Locate the cell with the specified text and output its (x, y) center coordinate. 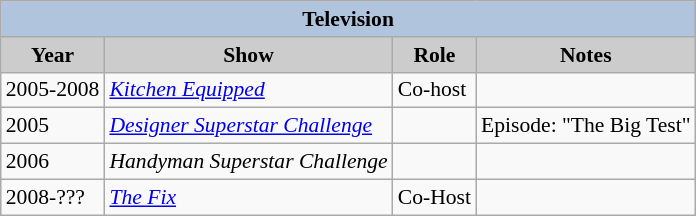
Show (248, 55)
Co-host (434, 90)
The Fix (248, 197)
Co-Host (434, 197)
Kitchen Equipped (248, 90)
2005 (53, 126)
2008-??? (53, 197)
Handyman Superstar Challenge (248, 162)
Notes (586, 55)
2006 (53, 162)
Role (434, 55)
2005-2008 (53, 90)
Year (53, 55)
Designer Superstar Challenge (248, 126)
Episode: "The Big Test" (586, 126)
Television (348, 19)
